Scan for the cell matching the given text and deliver its [x, y] coordinate at center. 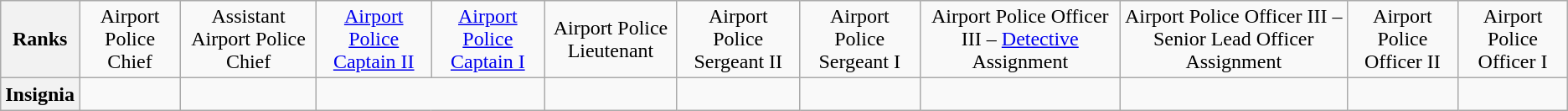
Airport Police Officer III – Detective Assignment [1020, 40]
Airport Police Officer III – Senior Lead Officer Assignment [1233, 40]
Airport Police Officer II [1402, 40]
Airport Police Sergeant I [859, 40]
Assistant Airport Police Chief [249, 40]
Airport Police Lieutenant [611, 40]
Airport Police Officer I [1513, 40]
Ranks [40, 40]
Insignia [40, 94]
Airport Police Captain II [374, 40]
Airport Police Sergeant II [738, 40]
Airport Police Chief [131, 40]
Airport Police Captain I [487, 40]
